Scan for the cell matching the given text and deliver its (X, Y) coordinate at center. 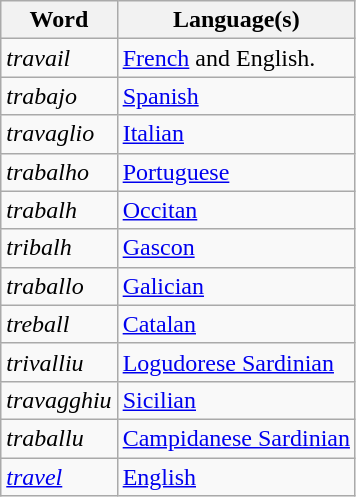
Gascon (236, 248)
trabalho (59, 172)
tribalh (59, 248)
travail (59, 58)
travaglio (59, 134)
travagghiu (59, 400)
French and English. (236, 58)
traballu (59, 438)
Spanish (236, 96)
Occitan (236, 210)
Word (59, 20)
Portuguese (236, 172)
travel (59, 477)
Catalan (236, 324)
trivalliu (59, 362)
Language(s) (236, 20)
Sicilian (236, 400)
English (236, 477)
Italian (236, 134)
Galician (236, 286)
Campidanese Sardinian (236, 438)
treball (59, 324)
trabalh (59, 210)
traballo (59, 286)
Logudorese Sardinian (236, 362)
trabajo (59, 96)
